Capture the cell that displays the provided text and extract its (X, Y) central coordinate. 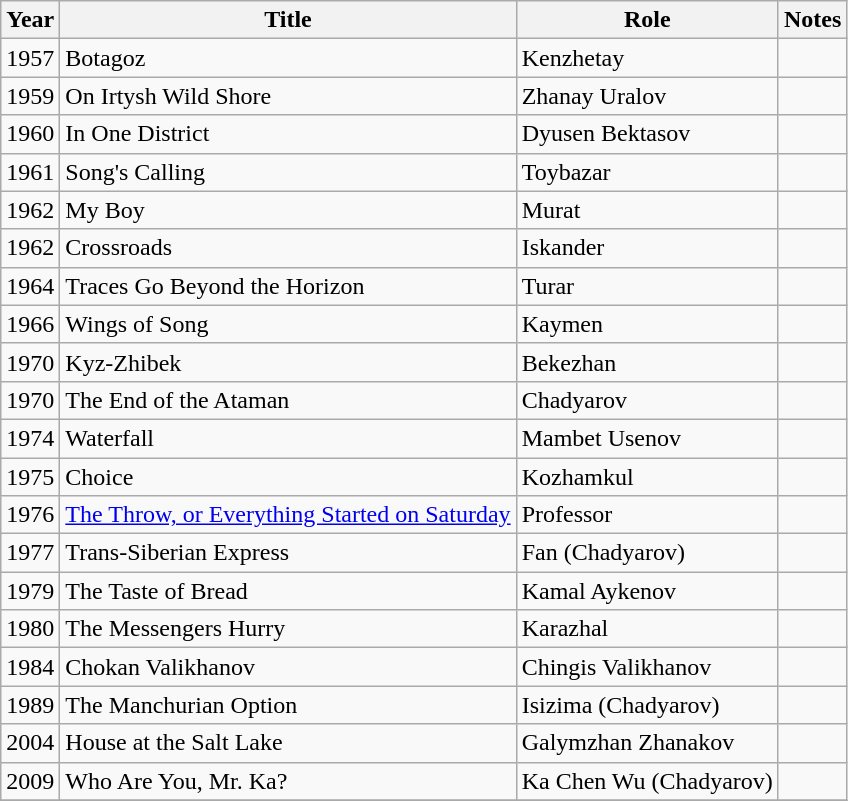
Kyz-Zhibek (288, 362)
Role (647, 20)
Kamal Aykenov (647, 591)
Title (288, 20)
The End of the Ataman (288, 400)
Zhanay Uralov (647, 96)
1979 (30, 591)
The Messengers Hurry (288, 629)
Kozhamkul (647, 477)
1966 (30, 324)
Karazhal (647, 629)
2004 (30, 743)
1960 (30, 134)
1989 (30, 705)
1974 (30, 438)
Dyusen Bektasov (647, 134)
Chadyarov (647, 400)
On Irtysh Wild Shore (288, 96)
Mambet Usenov (647, 438)
Trans-Siberian Express (288, 553)
Professor (647, 515)
1977 (30, 553)
1964 (30, 286)
The Manchurian Option (288, 705)
Traces Go Beyond the Horizon (288, 286)
1980 (30, 629)
Kaymen (647, 324)
Crossroads (288, 248)
Toybazar (647, 172)
1961 (30, 172)
Year (30, 20)
Choice (288, 477)
Ka Chen Wu (Chadyarov) (647, 781)
Waterfall (288, 438)
1957 (30, 58)
1959 (30, 96)
The Throw, or Everything Started on Saturday (288, 515)
Fan (Chadyarov) (647, 553)
Turar (647, 286)
1984 (30, 667)
Chingis Valikhanov (647, 667)
House at the Salt Lake (288, 743)
1975 (30, 477)
In One District (288, 134)
The Taste of Bread (288, 591)
Notes (812, 20)
Isizima (Chadyarov) (647, 705)
Who Are You, Mr. Ka? (288, 781)
Chokan Valikhanov (288, 667)
Kenzhetay (647, 58)
Wings of Song (288, 324)
2009 (30, 781)
My Boy (288, 210)
Bekezhan (647, 362)
Iskander (647, 248)
Murat (647, 210)
1976 (30, 515)
Song's Calling (288, 172)
Botagoz (288, 58)
Galymzhan Zhanakov (647, 743)
